Determine the [X, Y] coordinate at the center of the cell enclosing the given text.  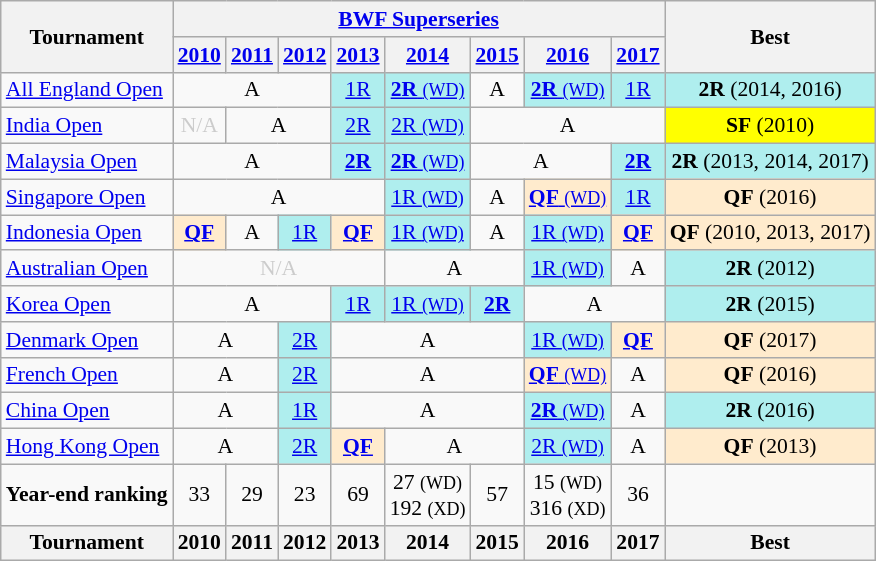
69 [358, 494]
Malaysia Open [87, 162]
29 [252, 494]
QF (2013) [770, 447]
Australian Open [87, 269]
2R (2015) [770, 304]
2R (2014, 2016) [770, 90]
Hong Kong Open [87, 447]
36 [638, 494]
India Open [87, 126]
2R (2013, 2014, 2017) [770, 162]
27 (WD) 192 (XD) [428, 494]
BWF Superseries [419, 19]
33 [200, 494]
French Open [87, 375]
SF (2010) [770, 126]
Denmark Open [87, 340]
China Open [87, 411]
15 (WD) 316 (XD) [568, 494]
QF (2017) [770, 340]
Singapore Open [87, 197]
57 [498, 494]
QF (2010, 2013, 2017) [770, 233]
Year-end ranking [87, 494]
2R (2016) [770, 411]
All England Open [87, 90]
Indonesia Open [87, 233]
Korea Open [87, 304]
2R (2012) [770, 269]
23 [304, 494]
